Identify which cell holds the provided text, then report its (X, Y) central coordinate. 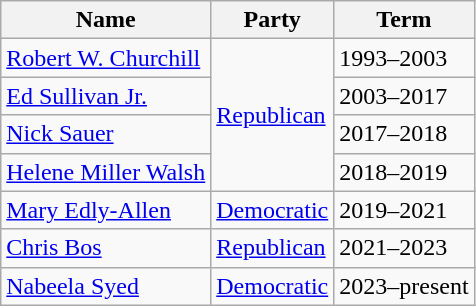
2003–2017 (404, 96)
2017–2018 (404, 134)
1993–2003 (404, 58)
Name (106, 20)
Chris Bos (106, 248)
Ed Sullivan Jr. (106, 96)
Term (404, 20)
Helene Miller Walsh (106, 172)
Party (272, 20)
Robert W. Churchill (106, 58)
2021–2023 (404, 248)
2023–present (404, 286)
Nick Sauer (106, 134)
2019–2021 (404, 210)
Nabeela Syed (106, 286)
Mary Edly-Allen (106, 210)
2018–2019 (404, 172)
